Provide the [X, Y] coordinate of the cell's center where the given text is located.  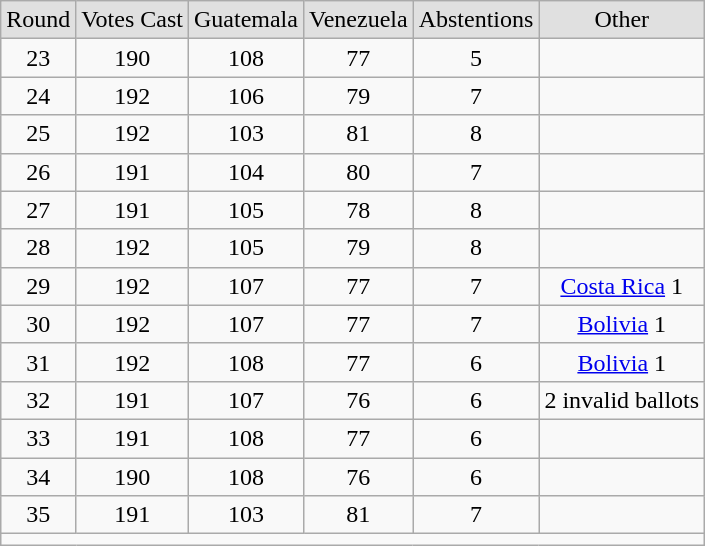
78 [358, 210]
80 [358, 172]
23 [38, 58]
Round [38, 20]
31 [38, 362]
Other [622, 20]
27 [38, 210]
106 [246, 96]
25 [38, 134]
33 [38, 438]
28 [38, 248]
Abstentions [476, 20]
32 [38, 400]
Costa Rica 1 [622, 286]
Guatemala [246, 20]
35 [38, 515]
34 [38, 477]
Venezuela [358, 20]
29 [38, 286]
2 invalid ballots [622, 400]
104 [246, 172]
Votes Cast [132, 20]
30 [38, 324]
24 [38, 96]
26 [38, 172]
5 [476, 58]
